Determine the (x, y) coordinate at the center of the cell enclosing the given text.  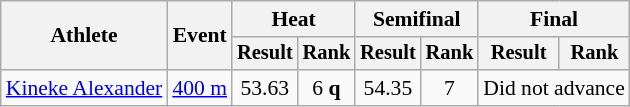
53.63 (265, 88)
Kineke Alexander (84, 88)
Heat (294, 19)
Event (200, 36)
Did not advance (554, 88)
Athlete (84, 36)
Semifinal (416, 19)
Final (554, 19)
7 (450, 88)
6 q (327, 88)
54.35 (388, 88)
400 m (200, 88)
